Provide the (x, y) coordinate of the cell's center where the given text is located.  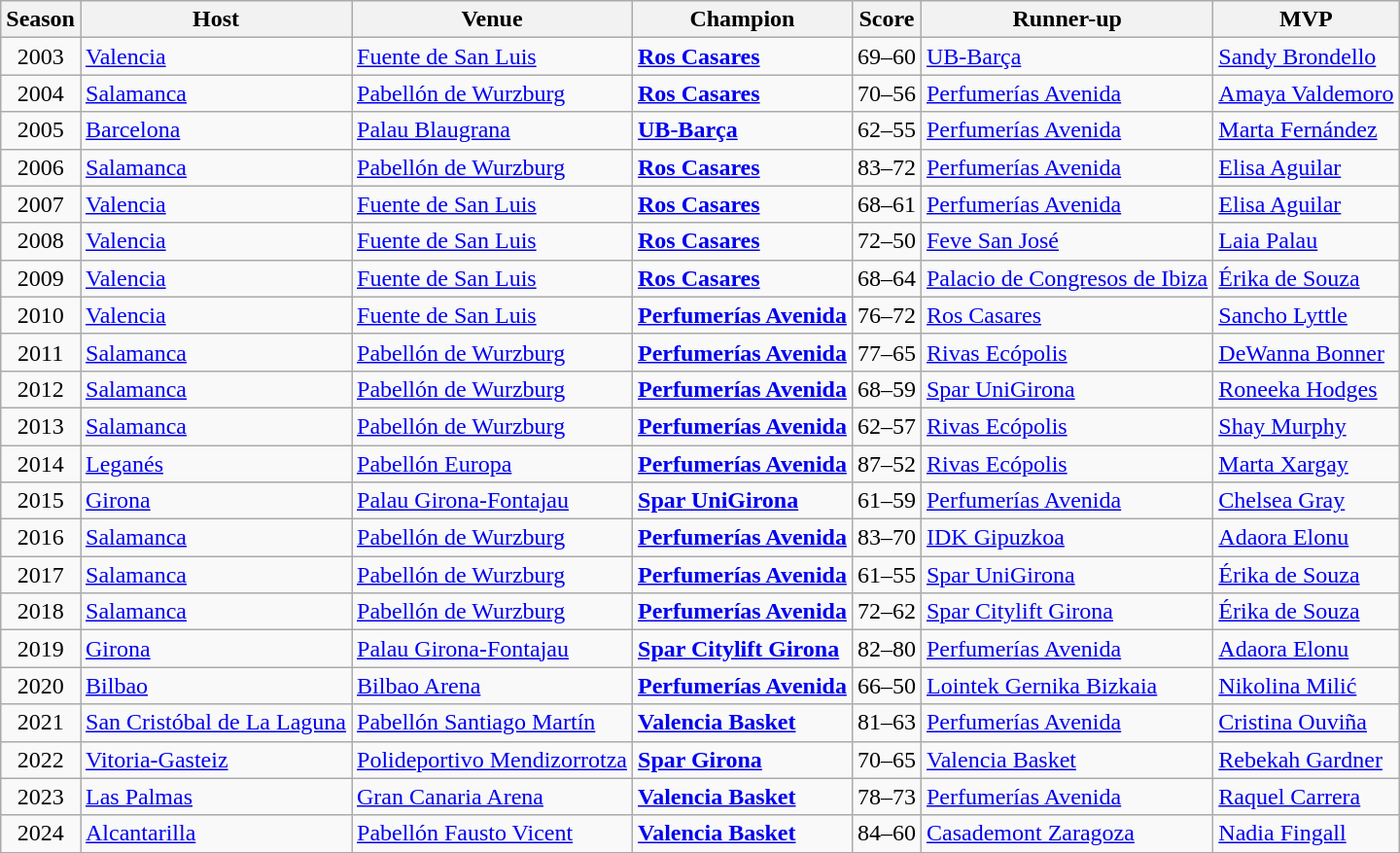
2008 (41, 241)
2015 (41, 501)
Rebekah Gardner (1307, 760)
2023 (41, 797)
68–64 (887, 278)
2012 (41, 389)
DeWanna Bonner (1307, 352)
IDK Gipuzkoa (1067, 538)
77–65 (887, 352)
81–63 (887, 723)
Champion (743, 19)
2020 (41, 686)
82–80 (887, 649)
Raquel Carrera (1307, 797)
2005 (41, 130)
2022 (41, 760)
Feve San José (1067, 241)
Runner-up (1067, 19)
Las Palmas (216, 797)
Nikolina Milić (1307, 686)
Pabellón Fausto Vicent (492, 834)
62–55 (887, 130)
Roneeka Hodges (1307, 389)
MVP (1307, 19)
Host (216, 19)
Amaya Valdemoro (1307, 93)
Sandy Brondello (1307, 56)
69–60 (887, 56)
Nadia Fingall (1307, 834)
Marta Xargay (1307, 464)
70–56 (887, 93)
2011 (41, 352)
62–57 (887, 426)
2017 (41, 575)
72–50 (887, 241)
83–70 (887, 538)
Pabellón Santiago Martín (492, 723)
2003 (41, 56)
2004 (41, 93)
Marta Fernández (1307, 130)
61–55 (887, 575)
2007 (41, 204)
84–60 (887, 834)
61–59 (887, 501)
Shay Murphy (1307, 426)
2009 (41, 278)
Gran Canaria Arena (492, 797)
68–59 (887, 389)
Score (887, 19)
2018 (41, 612)
Vitoria-Gasteiz (216, 760)
Polideportivo Mendizorrotza (492, 760)
68–61 (887, 204)
87–52 (887, 464)
San Cristóbal de La Laguna (216, 723)
Casademont Zaragoza (1067, 834)
2014 (41, 464)
2016 (41, 538)
83–72 (887, 167)
Barcelona (216, 130)
2024 (41, 834)
Sancho Lyttle (1307, 315)
Laia Palau (1307, 241)
2021 (41, 723)
2010 (41, 315)
Venue (492, 19)
Palau Blaugrana (492, 130)
Bilbao (216, 686)
66–50 (887, 686)
Bilbao Arena (492, 686)
Spar Girona (743, 760)
Leganés (216, 464)
Alcantarilla (216, 834)
2019 (41, 649)
78–73 (887, 797)
Season (41, 19)
Palacio de Congresos de Ibiza (1067, 278)
76–72 (887, 315)
Lointek Gernika Bizkaia (1067, 686)
72–62 (887, 612)
2013 (41, 426)
Pabellón Europa (492, 464)
Chelsea Gray (1307, 501)
2006 (41, 167)
70–65 (887, 760)
Cristina Ouviña (1307, 723)
